Locate the cell with the specified text and output its [X, Y] center coordinate. 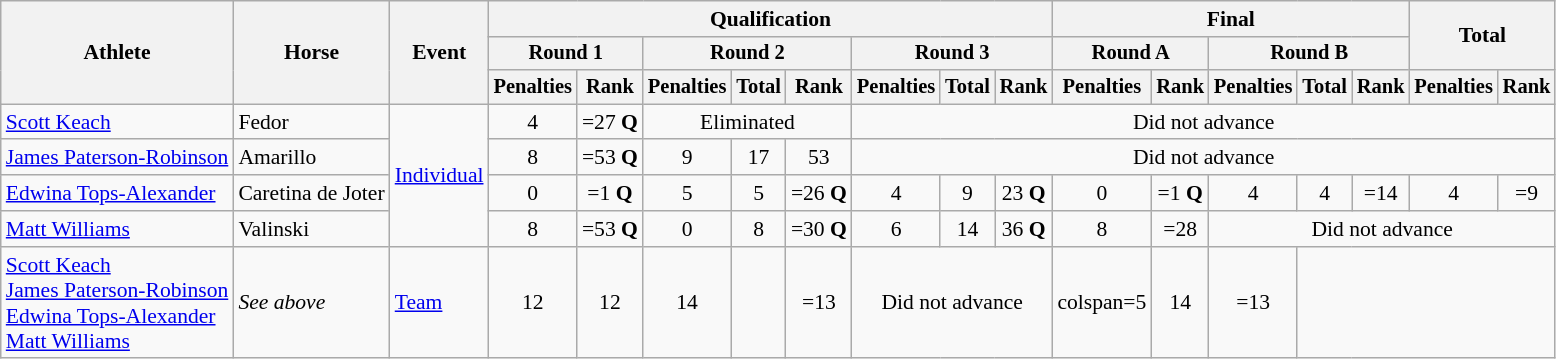
Horse [311, 52]
23 Q [1024, 193]
=9 [1527, 193]
=27 Q [610, 122]
Caretina de Joter [311, 193]
Round A [1130, 54]
James Paterson-Robinson [118, 158]
Round 3 [952, 54]
=14 [1381, 193]
Scott Keach [118, 122]
Team [440, 303]
36 Q [1024, 229]
6 [896, 229]
Fedor [311, 122]
Round B [1309, 54]
=26 Q [819, 193]
53 [819, 158]
Athlete [118, 52]
Eliminated [748, 122]
Valinski [311, 229]
Amarillo [311, 158]
Round 2 [748, 54]
17 [758, 158]
Individual [440, 175]
Scott KeachJames Paterson-RobinsonEdwina Tops-AlexanderMatt Williams [118, 303]
=28 [1180, 229]
Qualification [771, 19]
Matt Williams [118, 229]
colspan=5 [1102, 303]
=30 Q [819, 229]
See above [311, 303]
Round 1 [566, 54]
Event [440, 52]
Final [1230, 19]
Edwina Tops-Alexander [118, 193]
